Find where the given text appears and provide that cell's center as (x, y) coordinate. 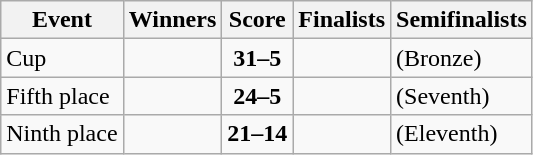
Fifth place (62, 96)
24–5 (258, 96)
Winners (172, 20)
21–14 (258, 134)
Event (62, 20)
(Seventh) (462, 96)
Score (258, 20)
Cup (62, 58)
Finalists (342, 20)
Semifinalists (462, 20)
(Bronze) (462, 58)
(Eleventh) (462, 134)
31–5 (258, 58)
Ninth place (62, 134)
